Find where the given text appears and provide that cell's center as [X, Y] coordinate. 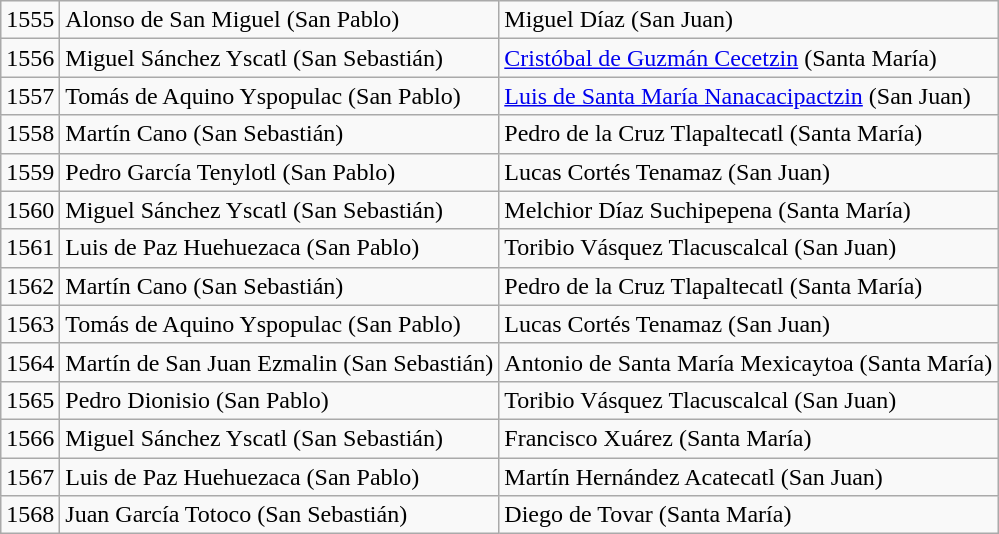
Miguel Díaz (San Juan) [748, 20]
1566 [30, 438]
1561 [30, 248]
Martín de San Juan Ezmalin (San Sebastián) [280, 362]
Alonso de San Miguel (San Pablo) [280, 20]
Luis de Santa María Nanacacipactzin (San Juan) [748, 96]
1555 [30, 20]
1565 [30, 400]
Francisco Xuárez (Santa María) [748, 438]
Antonio de Santa María Mexicaytoa (Santa María) [748, 362]
1563 [30, 324]
1556 [30, 58]
Martín Hernández Acatecatl (San Juan) [748, 477]
Diego de Tovar (Santa María) [748, 515]
Cristóbal de Guzmán Cecetzin (Santa María) [748, 58]
Melchior Díaz Suchipepena (Santa María) [748, 210]
1558 [30, 134]
Pedro García Tenylotl (San Pablo) [280, 172]
1562 [30, 286]
1564 [30, 362]
1568 [30, 515]
1559 [30, 172]
Juan García Totoco (San Sebastián) [280, 515]
Pedro Dionisio (San Pablo) [280, 400]
1560 [30, 210]
1567 [30, 477]
1557 [30, 96]
